Find where the given text appears and provide that cell's center as [X, Y] coordinate. 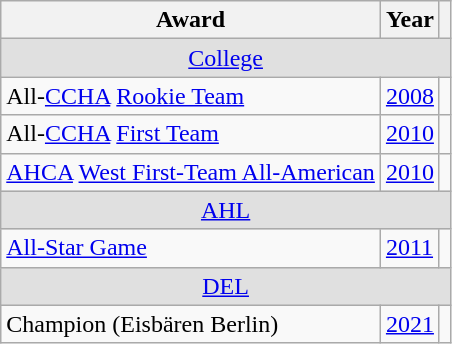
2011 [410, 248]
2021 [410, 324]
Year [410, 20]
2008 [410, 96]
All-CCHA First Team [191, 134]
Champion (Eisbären Berlin) [191, 324]
All-CCHA Rookie Team [191, 96]
DEL [226, 286]
All-Star Game [191, 248]
AHCA West First-Team All-American [191, 172]
AHL [226, 210]
College [226, 58]
Award [191, 20]
